Provide the [X, Y] coordinate of the cell's center where the given text is located.  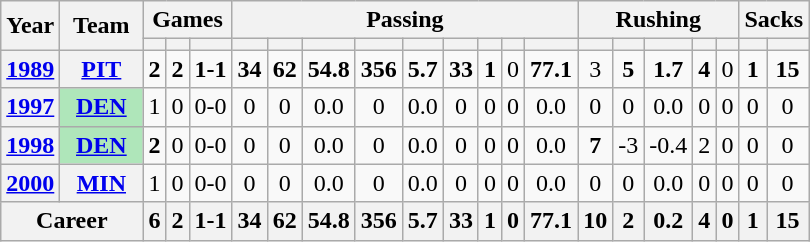
10 [596, 221]
7 [596, 145]
1997 [30, 107]
Sacks [774, 20]
PIT [102, 69]
-0.4 [668, 145]
1.7 [668, 69]
Team [102, 26]
0.2 [668, 221]
2000 [30, 183]
Passing [405, 20]
5 [628, 69]
Career [72, 221]
MIN [102, 183]
3 [596, 69]
1989 [30, 69]
Games [188, 20]
-3 [628, 145]
6 [154, 221]
Year [30, 26]
1998 [30, 145]
Rushing [658, 20]
